For the text-containing cell, return its midpoint in [X, Y] coordinate format. 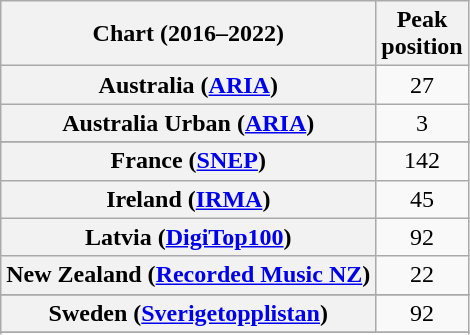
Chart (2016–2022) [188, 34]
3 [422, 123]
Peak position [422, 34]
27 [422, 85]
45 [422, 199]
142 [422, 161]
Australia (ARIA) [188, 85]
Australia Urban (ARIA) [188, 123]
New Zealand (Recorded Music NZ) [188, 275]
France (SNEP) [188, 161]
Latvia (DigiTop100) [188, 237]
Sweden (Sverigetopplistan) [188, 313]
Ireland (IRMA) [188, 199]
22 [422, 275]
